Pinpoint the cell where the given text exists, returning its (X, Y) midpoint coordinate. 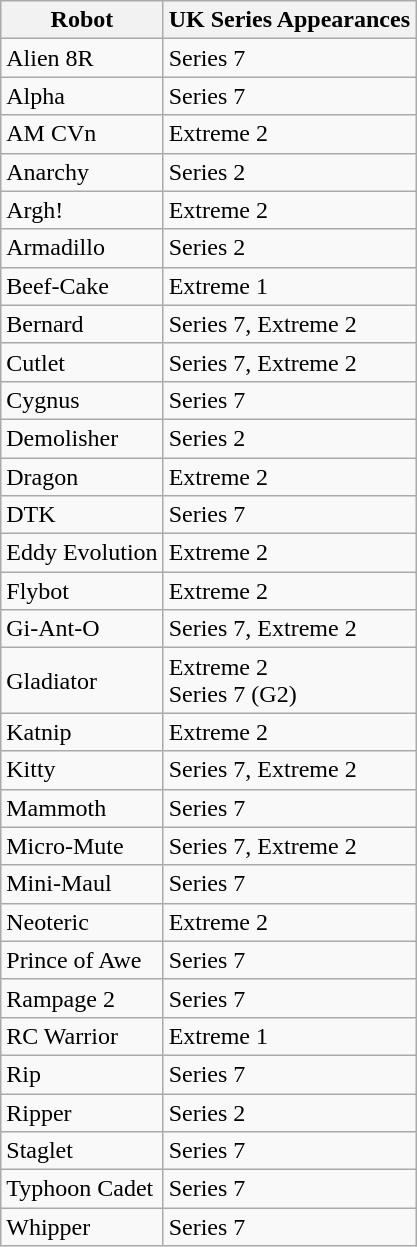
Dragon (82, 477)
RC Warrior (82, 1036)
Staglet (82, 1151)
Cygnus (82, 400)
Argh! (82, 210)
Ripper (82, 1113)
Micro-Mute (82, 846)
Beef-Cake (82, 286)
Rip (82, 1074)
Mini-Maul (82, 884)
Whipper (82, 1227)
Robot (82, 20)
Katnip (82, 732)
UK Series Appearances (289, 20)
Kitty (82, 770)
Prince of Awe (82, 960)
Mammoth (82, 808)
Extreme 2Series 7 (G2) (289, 680)
Flybot (82, 591)
Anarchy (82, 172)
Gladiator (82, 680)
AM CVn (82, 134)
Neoteric (82, 922)
Cutlet (82, 362)
Armadillo (82, 248)
Rampage 2 (82, 998)
Gi-Ant-O (82, 629)
Typhoon Cadet (82, 1189)
Demolisher (82, 438)
Eddy Evolution (82, 553)
Bernard (82, 324)
Alpha (82, 96)
Alien 8R (82, 58)
DTK (82, 515)
